Return [x, y] of the center of cell containing provided text 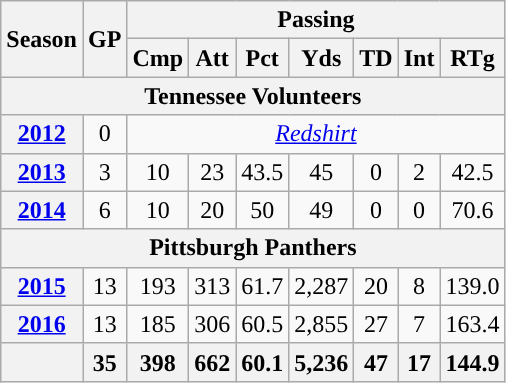
8 [419, 286]
60.5 [262, 324]
2013 [42, 172]
163.4 [472, 324]
Pittsburgh Panthers [253, 248]
144.9 [472, 362]
2,287 [322, 286]
Att [212, 58]
45 [322, 172]
35 [104, 362]
Int [419, 58]
TD [376, 58]
7 [419, 324]
50 [262, 210]
42.5 [472, 172]
RTg [472, 58]
2015 [42, 286]
662 [212, 362]
Redshirt [316, 134]
23 [212, 172]
Cmp [158, 58]
185 [158, 324]
GP [104, 39]
2016 [42, 324]
306 [212, 324]
27 [376, 324]
47 [376, 362]
Passing [316, 20]
Season [42, 39]
Tennessee Volunteers [253, 96]
2012 [42, 134]
70.6 [472, 210]
43.5 [262, 172]
193 [158, 286]
Yds [322, 58]
3 [104, 172]
313 [212, 286]
2 [419, 172]
5,236 [322, 362]
2014 [42, 210]
2,855 [322, 324]
139.0 [472, 286]
Pct [262, 58]
6 [104, 210]
60.1 [262, 362]
61.7 [262, 286]
398 [158, 362]
17 [419, 362]
49 [322, 210]
